Extract the (X, Y) coordinate from the center of the cell holding the provided text.  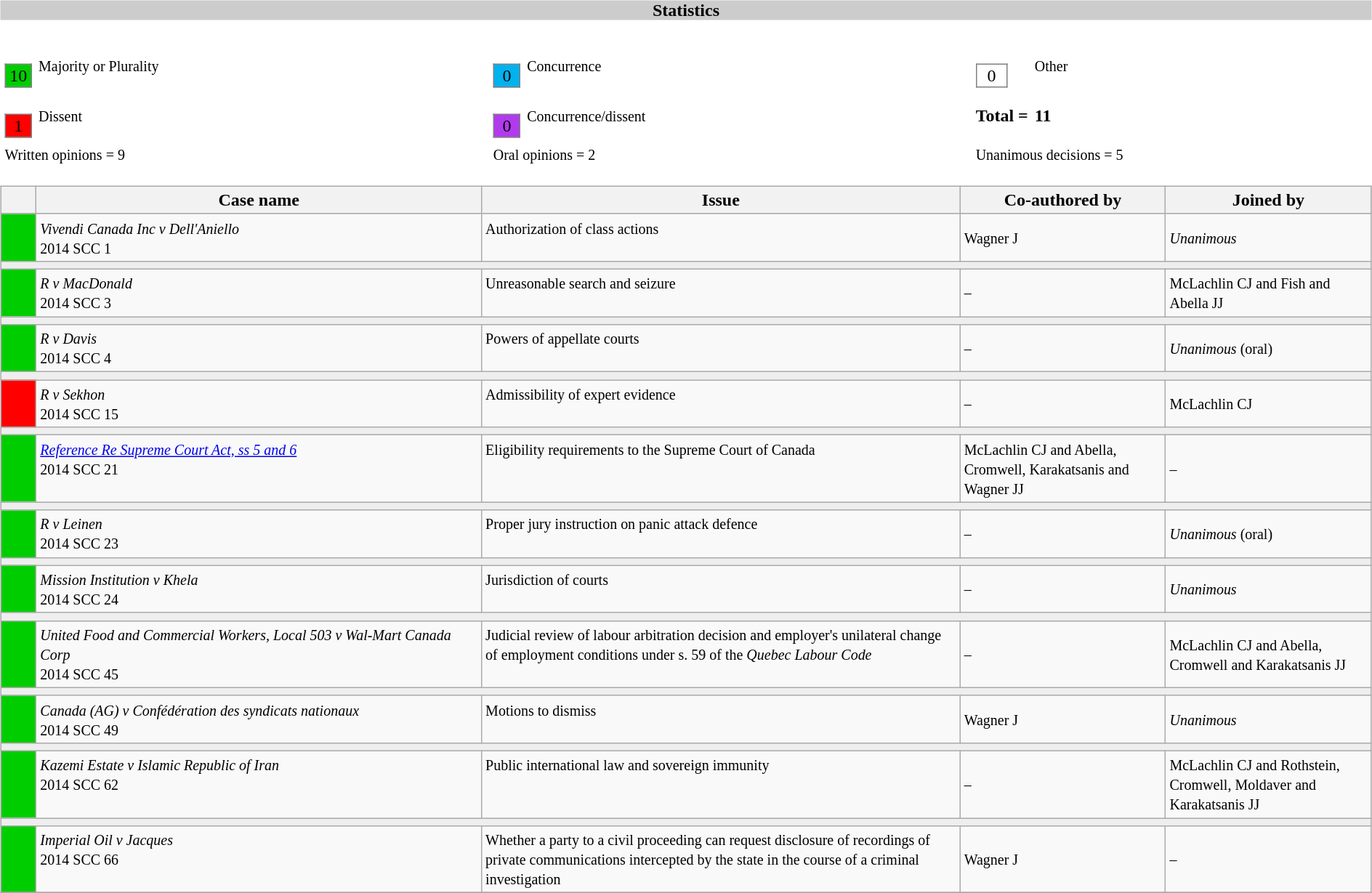
R v MacDonald 2014 SCC 3 (259, 292)
McLachlin CJ and Abella, Cromwell and Karakatsanis JJ (1269, 654)
Admissibility of expert evidence (721, 404)
Canada (AG) v Confédération des syndicats nationaux 2014 SCC 49 (259, 719)
McLachlin CJ and Abella, Cromwell, Karakatsanis and Wagner JJ (1062, 469)
Majority or Plurality (263, 66)
Concurrence (748, 66)
Issue (721, 200)
Dissent (263, 116)
Judicial review of labour arbitration decision and employer's unilateral change of employment conditions under s. 59 of the Quebec Labour Code (721, 654)
Unreasonable search and seizure (721, 292)
Total = (1002, 116)
McLachlin CJ and Rothstein, Cromwell, Moldaver and Karakatsanis JJ (1269, 784)
Authorization of class actions (721, 237)
Written opinions = 9 (246, 154)
Reference Re Supreme Court Act, ss 5 and 6 2014 SCC 21 (259, 469)
Jurisdiction of courts (721, 589)
R v Davis 2014 SCC 4 (259, 349)
Oral opinions = 2 (731, 154)
Powers of appellate courts (721, 349)
Joined by (1269, 200)
McLachlin CJ (1269, 404)
Eligibility requirements to the Supreme Court of Canada (721, 469)
Case name (259, 200)
Concurrence/dissent (748, 116)
Co-authored by (1062, 200)
R v Sekhon 2014 SCC 15 (259, 404)
Other (1201, 66)
Unanimous decisions = 5 (1171, 154)
R v Leinen 2014 SCC 23 (259, 533)
Motions to dismiss (721, 719)
Kazemi Estate v Islamic Republic of Iran 2014 SCC 62 (259, 784)
United Food and Commercial Workers, Local 503 v Wal-Mart Canada Corp 2014 SCC 45 (259, 654)
Mission Institution v Khela 2014 SCC 24 (259, 589)
11 (1201, 116)
Imperial Oil v Jacques 2014 SCC 66 (259, 860)
Public international law and sovereign immunity (721, 784)
Statistics (686, 10)
Vivendi Canada Inc v Dell'Aniello 2014 SCC 1 (259, 237)
Proper jury instruction on panic attack defence (721, 533)
McLachlin CJ and Fish and Abella JJ (1269, 292)
